Find where the given text appears and provide that cell's center as [X, Y] coordinate. 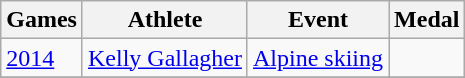
Games [42, 20]
2014 [42, 58]
Medal [427, 20]
Alpine skiing [318, 58]
Kelly Gallagher [164, 58]
Athlete [164, 20]
Event [318, 20]
